Scan for the cell matching the given text and deliver its (x, y) coordinate at center. 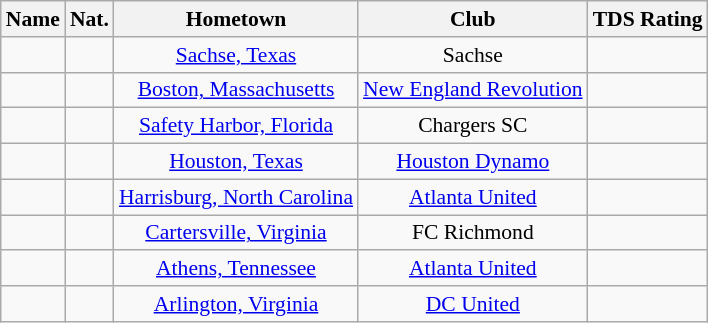
Club (473, 19)
Arlington, Virginia (236, 304)
Boston, Massachusetts (236, 90)
DC United (473, 304)
New England Revolution (473, 90)
Safety Harbor, Florida (236, 126)
Houston, Texas (236, 162)
Sachse, Texas (236, 55)
Houston Dynamo (473, 162)
Sachse (473, 55)
Nat. (90, 19)
Athens, Tennessee (236, 269)
Harrisburg, North Carolina (236, 197)
FC Richmond (473, 233)
Hometown (236, 19)
Name (33, 19)
TDS Rating (648, 19)
Chargers SC (473, 126)
Cartersville, Virginia (236, 233)
